Provide the [X, Y] coordinate of the cell's center where the given text is located.  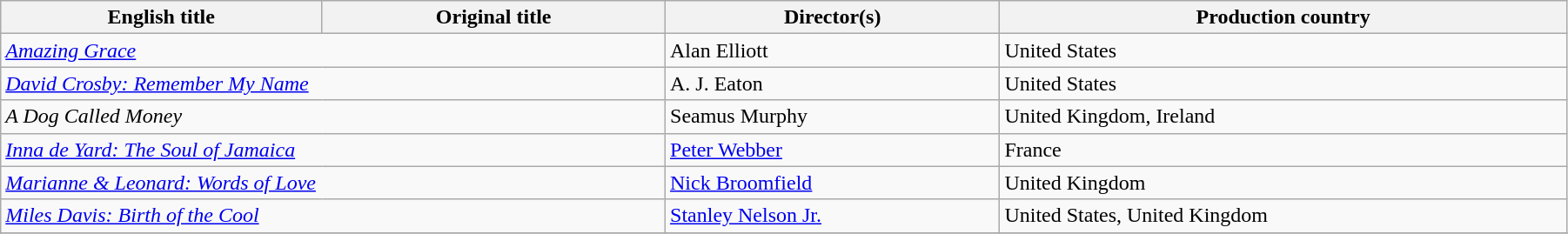
Amazing Grace [333, 50]
France [1283, 150]
A Dog Called Money [333, 117]
United Kingdom, Ireland [1283, 117]
Peter Webber [833, 150]
Alan Elliott [833, 50]
David Crosby: Remember My Name [333, 84]
Production country [1283, 17]
Original title [494, 17]
United States, United Kingdom [1283, 216]
Seamus Murphy [833, 117]
A. J. Eaton [833, 84]
Marianne & Leonard: Words of Love [333, 183]
Nick Broomfield [833, 183]
United Kingdom [1283, 183]
Stanley Nelson Jr. [833, 216]
Inna de Yard: The Soul of Jamaica [333, 150]
English title [162, 17]
Miles Davis: Birth of the Cool [333, 216]
Director(s) [833, 17]
